Find where the given text appears and provide that cell's center as (X, Y) coordinate. 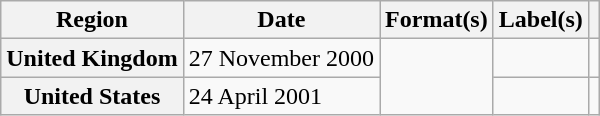
27 November 2000 (281, 58)
Region (92, 20)
Format(s) (437, 20)
United States (92, 96)
24 April 2001 (281, 96)
Date (281, 20)
Label(s) (540, 20)
United Kingdom (92, 58)
